Provide the [x, y] coordinate of the cell's center where the given text is located.  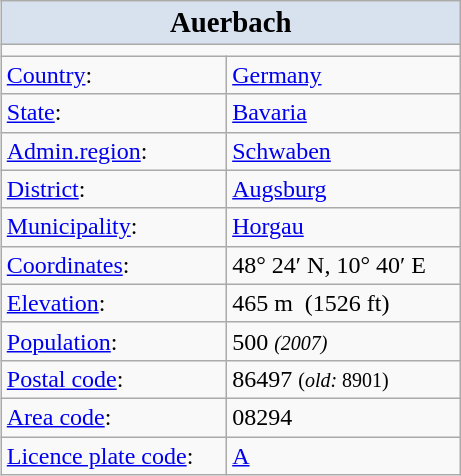
Municipality: [114, 227]
Schwaben [344, 151]
Coordinates: [114, 265]
Postal code: [114, 379]
Germany [344, 75]
86497 (old: 8901) [344, 379]
Area code: [114, 417]
500 (2007) [344, 341]
State: [114, 113]
Admin.region: [114, 151]
Country: [114, 75]
Horgau [344, 227]
Licence plate code: [114, 455]
465 m (1526 ft) [344, 303]
Elevation: [114, 303]
Population: [114, 341]
08294 [344, 417]
Augsburg [344, 189]
48° 24′ N, 10° 40′ E [344, 265]
Bavaria [344, 113]
A [344, 455]
Auerbach [230, 23]
District: [114, 189]
